Capture the cell that displays the provided text and extract its [X, Y] central coordinate. 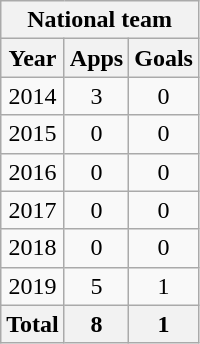
8 [96, 324]
Apps [96, 58]
Total [33, 324]
2015 [33, 134]
National team [100, 20]
Year [33, 58]
5 [96, 286]
2014 [33, 96]
Goals [164, 58]
2016 [33, 172]
2018 [33, 248]
3 [96, 96]
2017 [33, 210]
2019 [33, 286]
